Identify which cell holds the provided text, then report its (X, Y) central coordinate. 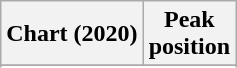
Chart (2020) (72, 34)
Peakposition (189, 34)
